Pinpoint the cell where the given text exists, returning its (X, Y) midpoint coordinate. 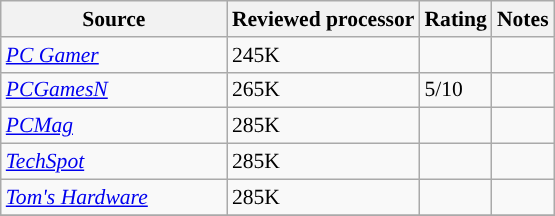
PCGamesN (114, 90)
PCMag (114, 126)
Notes (523, 19)
5/10 (455, 90)
Tom's Hardware (114, 197)
265K (324, 90)
Reviewed processor (324, 19)
245K (324, 55)
TechSpot (114, 162)
PC Gamer (114, 55)
Rating (455, 19)
Source (114, 19)
